Scan for the cell matching the given text and deliver its (x, y) coordinate at center. 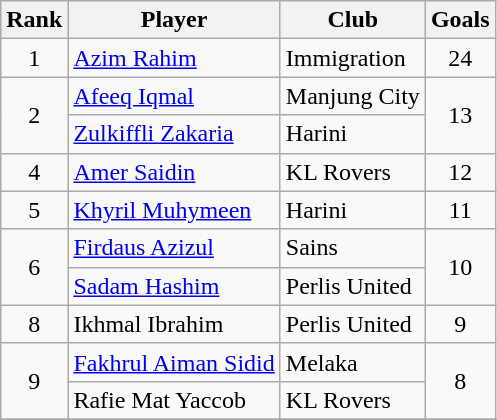
2 (34, 115)
Club (352, 20)
Melaka (352, 362)
Khyril Muhymeen (174, 210)
Afeeq Iqmal (174, 96)
Sains (352, 248)
Fakhrul Aiman Sidid (174, 362)
5 (34, 210)
Immigration (352, 58)
12 (460, 172)
6 (34, 267)
Ikhmal Ibrahim (174, 324)
Player (174, 20)
Rafie Mat Yaccob (174, 400)
Zulkiffli Zakaria (174, 134)
Amer Saidin (174, 172)
11 (460, 210)
1 (34, 58)
Azim Rahim (174, 58)
Goals (460, 20)
13 (460, 115)
Sadam Hashim (174, 286)
Rank (34, 20)
24 (460, 58)
4 (34, 172)
Manjung City (352, 96)
Firdaus Azizul (174, 248)
10 (460, 267)
